Locate the cell with the specified text and output its (X, Y) center coordinate. 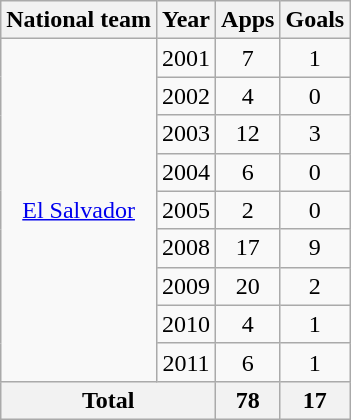
2005 (186, 210)
9 (315, 248)
Year (186, 20)
78 (248, 400)
7 (248, 58)
El Salvador (79, 210)
2010 (186, 324)
12 (248, 134)
2009 (186, 286)
3 (315, 134)
Total (108, 400)
Goals (315, 20)
2004 (186, 172)
2011 (186, 362)
Apps (248, 20)
2002 (186, 96)
2008 (186, 248)
2003 (186, 134)
2001 (186, 58)
National team (79, 20)
20 (248, 286)
